Find where the given text appears and provide that cell's center as (X, Y) coordinate. 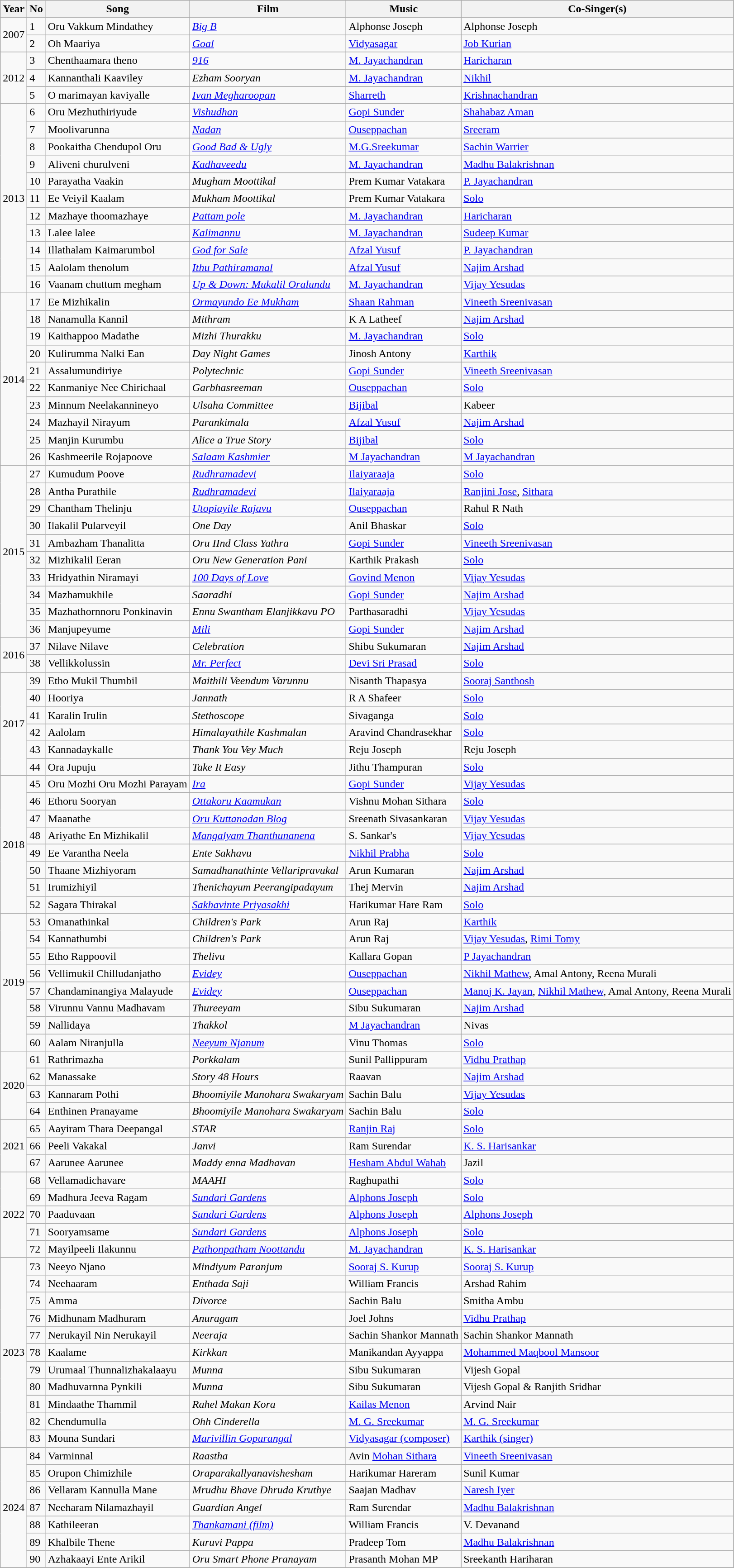
Sreekanth Hariharan (597, 1559)
48 (36, 836)
79 (36, 1370)
Ee Varantha Neela (118, 853)
Nanamulla Kannil (118, 319)
Kirkkan (268, 1353)
Kannanthali Kaaviley (118, 78)
Mazhayil Nirayum (118, 422)
Salaam Kashmier (268, 457)
16 (36, 285)
Antha Purathile (118, 491)
44 (36, 767)
Day Night Games (268, 353)
Karthik Prakash (404, 560)
Aalam Niranjulla (118, 1042)
Thakkol (268, 1025)
Vijay Yesudas, Rimi Tomy (597, 939)
Vellaram Kannulla Mane (118, 1490)
2012 (14, 78)
Mohammed Maqbool Mansoor (597, 1353)
O marimayan kaviyalle (118, 95)
Ethoru Sooryan (118, 801)
Neeyo Njano (118, 1266)
Polytechnic (268, 371)
53 (36, 922)
Parankimala (268, 422)
26 (36, 457)
Anuragam (268, 1318)
4 (36, 78)
Mizhikalil Eeran (118, 560)
22 (36, 388)
61 (36, 1060)
Kumudum Poove (118, 474)
Parayatha Vaakin (118, 181)
90 (36, 1559)
916 (268, 61)
Sagara Thirakal (118, 905)
2023 (14, 1352)
Oru New Generation Pani (268, 560)
2007 (14, 35)
Film (268, 9)
Divorce (268, 1301)
Avin Mohan Sithara (404, 1456)
Alice a True Story (268, 439)
40 (36, 698)
2013 (14, 198)
Harikumar Hareram (404, 1473)
8 (36, 147)
Jazil (597, 1163)
Shaan Rahman (404, 302)
Sachin Warrier (597, 147)
Irumizhiyil (118, 887)
63 (36, 1094)
Nisanth Thapasya (404, 681)
Manoj K. Jayan, Nikhil Mathew, Amal Antony, Reena Murali (597, 991)
21 (36, 371)
Sunil Pallippuram (404, 1060)
Enthada Saji (268, 1283)
Saaradhi (268, 595)
85 (36, 1473)
Arvind Nair (597, 1404)
Kannathumbi (118, 939)
Mithram (268, 319)
Year (14, 9)
Orupon Chimizhile (118, 1473)
86 (36, 1490)
Mindaathe Thammil (118, 1404)
Ivan Megharoopan (268, 95)
Ambazham Thanalitta (118, 543)
Ennu Swantham Elanjikkavu PO (268, 612)
Mazhathornnoru Ponkinavin (118, 612)
Aalolam thenolum (118, 267)
6 (36, 112)
Oraparakallyanavishesham (268, 1473)
Music (404, 9)
Raavan (404, 1077)
18 (36, 319)
36 (36, 629)
Kannaram Pothi (118, 1094)
Oru Vakkum Mindathey (118, 26)
Parthasaradhi (404, 612)
S. Sankar's (404, 836)
Ohh Cinderella (268, 1421)
Smitha Ambu (597, 1301)
83 (36, 1439)
Madhuvarnna Pynkili (118, 1387)
Oh Maariya (118, 43)
Manjupeyume (118, 629)
Sooryamsame (118, 1232)
52 (36, 905)
Nikhil Mathew, Amal Antony, Reena Murali (597, 973)
20 (36, 353)
Ee Veiyil Kaalam (118, 198)
Joel Johns (404, 1318)
60 (36, 1042)
Shibu Sukumaran (404, 646)
Thaane Mizhiyoram (118, 870)
Vellikkolussin (118, 663)
11 (36, 198)
Virunnu Vannu Madhavam (118, 1008)
49 (36, 853)
Take It Easy (268, 767)
Urumaal Thunnalizhakalaayu (118, 1370)
Prasanth Mohan MP (404, 1559)
65 (36, 1129)
Story 48 Hours (268, 1077)
Karalin Irulin (118, 715)
Maanathe (118, 819)
Ee Mizhikalin (118, 302)
80 (36, 1387)
Nikhil Prabha (404, 853)
Oru Mozhi Oru Mozhi Parayam (118, 784)
10 (36, 181)
Enthinen Pranayame (118, 1111)
17 (36, 302)
Pradeep Tom (404, 1542)
Nallidaya (118, 1025)
Neeharam Nilamazhayil (118, 1507)
Harikumar Hare Ram (404, 905)
62 (36, 1077)
Kalimannu (268, 233)
Aalolam (118, 732)
Arshad Rahim (597, 1283)
Aliveni churulveni (118, 164)
2 (36, 43)
Ranjin Raj (404, 1129)
2015 (14, 551)
Raastha (268, 1456)
7 (36, 129)
Mouna Sundari (118, 1439)
78 (36, 1353)
25 (36, 439)
Pattam pole (268, 216)
Mindiyum Paranjum (268, 1266)
Khalbile Thene (118, 1542)
Vellimukil Chilludanjatho (118, 973)
42 (36, 732)
Kashmeerile Rojapoove (118, 457)
51 (36, 887)
76 (36, 1318)
Sunil Kumar (597, 1473)
Hesham Abdul Wahab (404, 1163)
9 (36, 164)
Moolivarunna (118, 129)
Thenichayum Peerangipadayum (268, 887)
Chenthaamara theno (118, 61)
Thank You Vey Much (268, 749)
MAAHI (268, 1180)
Neeyum Njanum (268, 1042)
87 (36, 1507)
Krishnachandran (597, 95)
Hridyathin Niramayi (118, 577)
Chandaminangiya Malayude (118, 991)
77 (36, 1335)
Goal (268, 43)
Naresh Iyer (597, 1490)
Manikandan Ayyappa (404, 1353)
Up & Down: Mukalil Oralundu (268, 285)
Vidyasagar (404, 43)
Raghupathi (404, 1180)
Mrudhu Bhave Dhruda Kruthye (268, 1490)
Sharreth (404, 95)
Manassake (118, 1077)
Ente Sakhavu (268, 853)
55 (36, 956)
30 (36, 526)
2017 (14, 724)
82 (36, 1421)
Vishudhan (268, 112)
2014 (14, 379)
Himalayathile Kashmalan (268, 732)
Marivillin Gopurangal (268, 1439)
Govind Menon (404, 577)
Midhunam Madhuram (118, 1318)
Kadhaveedu (268, 164)
Illathalam Kaimarumbol (118, 250)
Omanathinkal (118, 922)
2020 (14, 1086)
Mayilpeeli Ilakunnu (118, 1249)
45 (36, 784)
No (36, 9)
God for Sale (268, 250)
72 (36, 1249)
2019 (14, 982)
84 (36, 1456)
P Jayachandran (597, 956)
Manjin Kurumbu (118, 439)
Ezham Sooryan (268, 78)
Assalumundiriye (118, 371)
R A Shafeer (404, 698)
Thej Mervin (404, 887)
Rahel Makan Kora (268, 1404)
Etho Mukil Thumbil (118, 681)
66 (36, 1146)
Nilave Nilave (118, 646)
34 (36, 595)
Sivaganga (404, 715)
Vaanam chuttum megham (118, 285)
Neeraja (268, 1335)
Sreeram (597, 129)
Rahul R Nath (597, 509)
Mizhi Thurakku (268, 336)
Hooriya (118, 698)
Nerukayil Nin Nerukayil (118, 1335)
One Day (268, 526)
Arun Kumaran (404, 870)
71 (36, 1232)
2024 (14, 1507)
Kallara Gopan (404, 956)
Sreenath Sivasankaran (404, 819)
Janvi (268, 1146)
50 (36, 870)
Ithu Pathiramanal (268, 267)
Co-Singer(s) (597, 9)
Stethoscope (268, 715)
3 (36, 61)
32 (36, 560)
2021 (14, 1146)
Pookaitha Chendupol Oru (118, 147)
58 (36, 1008)
Samadhanathinte Vellaripravukal (268, 870)
Paaduvaan (118, 1215)
V. Devanand (597, 1525)
Kannadaykalle (118, 749)
31 (36, 543)
Kuruvi Pappa (268, 1542)
Ariyathe En Mizhikalil (118, 836)
100 Days of Love (268, 577)
K A Latheef (404, 319)
Nikhil (597, 78)
Mili (268, 629)
43 (36, 749)
Maddy enna Madhavan (268, 1163)
15 (36, 267)
Oru Smart Phone Pranayam (268, 1559)
Jinosh Antony (404, 353)
Mazhaye thoomazhaye (118, 216)
Nadan (268, 129)
29 (36, 509)
Thelivu (268, 956)
Good Bad & Ugly (268, 147)
Aarunee Aarunee (118, 1163)
Devi Sri Prasad (404, 663)
Saajan Madhav (404, 1490)
46 (36, 801)
5 (36, 95)
Aravind Chandrasekhar (404, 732)
Ira (268, 784)
Azhakaayi Ente Arikil (118, 1559)
12 (36, 216)
Minnum Neelakannineyo (118, 405)
Jannath (268, 698)
Ottakoru Kaamukan (268, 801)
Chendumulla (118, 1421)
Vinu Thomas (404, 1042)
Oru Mezhuthiriyude (118, 112)
56 (36, 973)
Peeli Vakakal (118, 1146)
57 (36, 991)
24 (36, 422)
Porkkalam (268, 1060)
41 (36, 715)
Kaalame (118, 1353)
70 (36, 1215)
Vijesh Gopal & Ranjith Sridhar (597, 1387)
Rathrimazha (118, 1060)
47 (36, 819)
Mazhamukhile (118, 595)
Ranjini Jose, Sithara (597, 491)
Thureeyam (268, 1008)
Etho Rappoovil (118, 956)
67 (36, 1163)
M.G.Sreekumar (404, 147)
Jithu Thampuran (404, 767)
Mukham Moottikal (268, 198)
Chantham Thelinju (118, 509)
Guardian Angel (268, 1507)
STAR (268, 1129)
Aayiram Thara Deepangal (118, 1129)
Big B (268, 26)
Kathileeran (118, 1525)
81 (36, 1404)
Pathonpatham Noottandu (268, 1249)
Vishnu Mohan Sithara (404, 801)
Ulsaha Committee (268, 405)
Kanmaniye Nee Chirichaal (118, 388)
1 (36, 26)
Kaithappoo Madathe (118, 336)
68 (36, 1180)
Mangalyam Thanthunanena (268, 836)
Mr. Perfect (268, 663)
89 (36, 1542)
28 (36, 491)
Utopiayile Rajavu (268, 509)
Ora Jupuju (118, 767)
Thankamani (film) (268, 1525)
88 (36, 1525)
37 (36, 646)
Sudeep Kumar (597, 233)
Job Kurian (597, 43)
2016 (14, 655)
27 (36, 474)
Oru IInd Class Yathra (268, 543)
Kabeer (597, 405)
Sooraj Santhosh (597, 681)
59 (36, 1025)
Song (118, 9)
Mugham Moottikal (268, 181)
Vijesh Gopal (597, 1370)
Shahabaz Aman (597, 112)
Vidyasagar (composer) (404, 1439)
39 (36, 681)
Celebration (268, 646)
Sakhavinte Priyasakhi (268, 905)
Garbhasreeman (268, 388)
Kailas Menon (404, 1404)
35 (36, 612)
Lalee lalee (118, 233)
Ormayundo Ee Mukham (268, 302)
19 (36, 336)
Karthik (singer) (597, 1439)
Kulirumma Nalki Ean (118, 353)
64 (36, 1111)
54 (36, 939)
23 (36, 405)
14 (36, 250)
75 (36, 1301)
73 (36, 1266)
Amma (118, 1301)
Nivas (597, 1025)
Maithili Veendum Varunnu (268, 681)
Varminnal (118, 1456)
Madhura Jeeva Ragam (118, 1197)
Ilakalil Pularveyil (118, 526)
Vellamadichavare (118, 1180)
74 (36, 1283)
69 (36, 1197)
Anil Bhaskar (404, 526)
38 (36, 663)
13 (36, 233)
Neehaaram (118, 1283)
2018 (14, 844)
Oru Kuttanadan Blog (268, 819)
33 (36, 577)
2022 (14, 1215)
